Output the [x, y] coordinate of the center of the cell containing the given text.  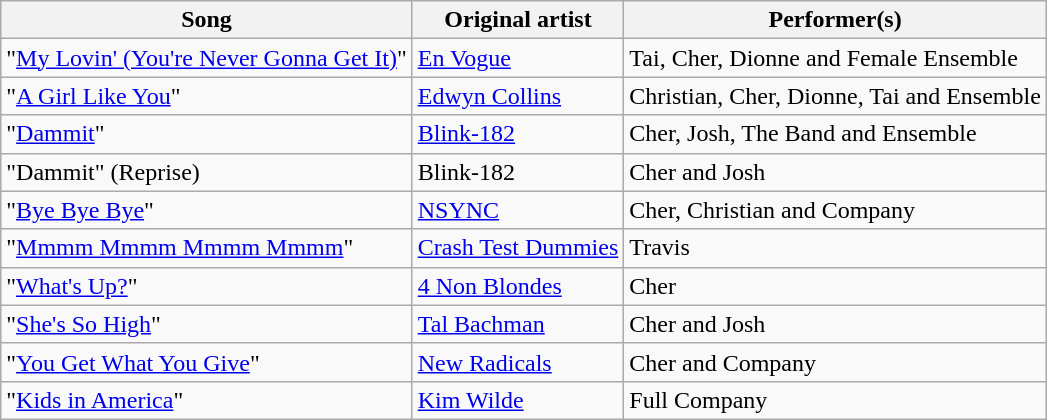
"A Girl Like You" [206, 96]
"You Get What You Give" [206, 362]
Original artist [518, 20]
Tai, Cher, Dionne and Female Ensemble [836, 58]
En Vogue [518, 58]
Travis [836, 248]
"Dammit" [206, 134]
"Bye Bye Bye" [206, 210]
Full Company [836, 400]
Christian, Cher, Dionne, Tai and Ensemble [836, 96]
Cher, Josh, The Band and Ensemble [836, 134]
Cher [836, 286]
4 Non Blondes [518, 286]
Performer(s) [836, 20]
Cher and Company [836, 362]
Edwyn Collins [518, 96]
New Radicals [518, 362]
"Mmmm Mmmm Mmmm Mmmm" [206, 248]
"What's Up?" [206, 286]
Kim Wilde [518, 400]
Cher, Christian and Company [836, 210]
"My Lovin' (You're Never Gonna Get It)" [206, 58]
"Kids in America" [206, 400]
"She's So High" [206, 324]
Tal Bachman [518, 324]
NSYNC [518, 210]
Song [206, 20]
"Dammit" (Reprise) [206, 172]
Crash Test Dummies [518, 248]
